Determine the [X, Y] coordinate at the center of the cell enclosing the given text.  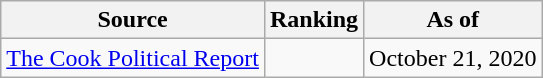
The Cook Political Report [133, 58]
Ranking [314, 20]
Source [133, 20]
October 21, 2020 [453, 58]
As of [453, 20]
